From the cell containing the given text, extract its center point as [X, Y] coordinate. 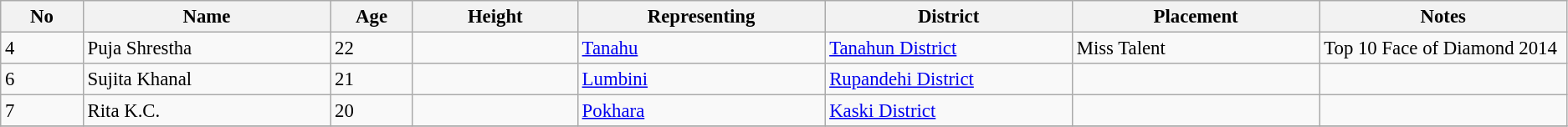
Sujita Khanal [207, 79]
Placement [1196, 17]
20 [372, 111]
4 [42, 48]
Age [372, 17]
Rupandehi District [949, 79]
Height [495, 17]
Kaski District [949, 111]
No [42, 17]
Puja Shrestha [207, 48]
Notes [1443, 17]
District [949, 17]
Top 10 Face of Diamond 2014 [1443, 48]
Pokhara [701, 111]
Tanahu [701, 48]
7 [42, 111]
Representing [701, 17]
Name [207, 17]
Miss Talent [1196, 48]
Rita K.C. [207, 111]
6 [42, 79]
21 [372, 79]
Lumbini [701, 79]
Tanahun District [949, 48]
22 [372, 48]
